Identify which cell holds the provided text, then report its [X, Y] central coordinate. 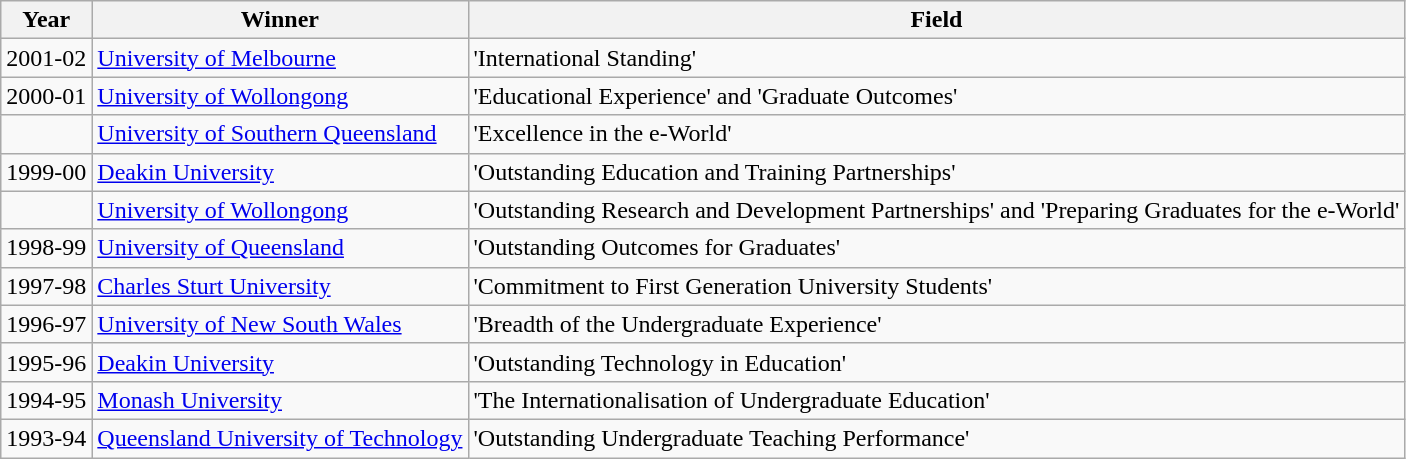
'The Internationalisation of Undergraduate Education' [936, 400]
'Excellence in the e-World' [936, 134]
1994-95 [46, 400]
2001-02 [46, 58]
'Outstanding Technology in Education' [936, 362]
Monash University [280, 400]
University of New South Wales [280, 324]
'Outstanding Education and Training Partnerships' [936, 172]
Queensland University of Technology [280, 438]
University of Melbourne [280, 58]
'Breadth of the Undergraduate Experience' [936, 324]
1999-00 [46, 172]
Year [46, 20]
University of Southern Queensland [280, 134]
'Outstanding Outcomes for Graduates' [936, 248]
Field [936, 20]
2000-01 [46, 96]
1993-94 [46, 438]
1996-97 [46, 324]
1998-99 [46, 248]
'International Standing' [936, 58]
'Outstanding Undergraduate Teaching Performance' [936, 438]
Charles Sturt University [280, 286]
University of Queensland [280, 248]
'Educational Experience' and 'Graduate Outcomes' [936, 96]
Winner [280, 20]
'Commitment to First Generation University Students' [936, 286]
'Outstanding Research and Development Partnerships' and 'Preparing Graduates for the e-World' [936, 210]
1997-98 [46, 286]
1995-96 [46, 362]
